Identify which cell holds the provided text, then report its [x, y] central coordinate. 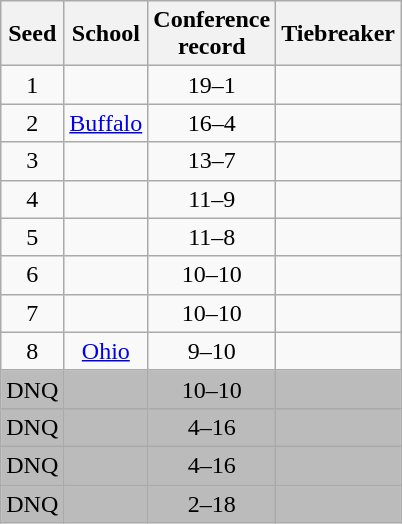
13–7 [212, 161]
Tiebreaker [338, 34]
7 [32, 313]
Buffalo [106, 123]
School [106, 34]
4 [32, 199]
2–18 [212, 503]
11–8 [212, 237]
2 [32, 123]
1 [32, 85]
Ohio [106, 351]
6 [32, 275]
11–9 [212, 199]
19–1 [212, 85]
Conferencerecord [212, 34]
9–10 [212, 351]
8 [32, 351]
3 [32, 161]
Seed [32, 34]
5 [32, 237]
16–4 [212, 123]
